Detect which cell encompasses the target text, then output its (x, y) center coordinate. 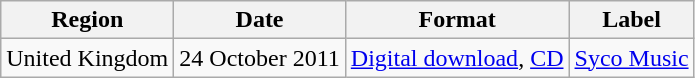
United Kingdom (88, 58)
Format (457, 20)
Digital download, CD (457, 58)
Syco Music (632, 58)
Label (632, 20)
Region (88, 20)
Date (260, 20)
24 October 2011 (260, 58)
